Scan for the cell matching the given text and deliver its [x, y] coordinate at center. 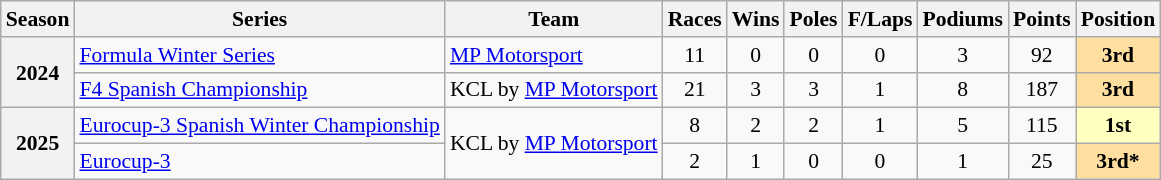
2024 [38, 72]
Points [1042, 19]
92 [1042, 55]
Series [259, 19]
21 [695, 90]
Eurocup-3 Spanish Winter Championship [259, 126]
F4 Spanish Championship [259, 90]
Formula Winter Series [259, 55]
Eurocup-3 [259, 162]
Races [695, 19]
1st [1118, 126]
Position [1118, 19]
115 [1042, 126]
Season [38, 19]
5 [962, 126]
Wins [756, 19]
MP Motorsport [554, 55]
Team [554, 19]
3rd* [1118, 162]
25 [1042, 162]
Podiums [962, 19]
2025 [38, 144]
187 [1042, 90]
11 [695, 55]
F/Laps [880, 19]
Poles [813, 19]
